Locate the cell with the specified text and output its [X, Y] center coordinate. 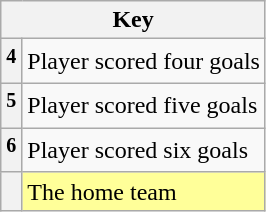
5 [12, 106]
Player scored four goals [144, 62]
Key [134, 20]
Player scored five goals [144, 106]
6 [12, 150]
The home team [144, 191]
Player scored six goals [144, 150]
4 [12, 62]
